For the text-containing cell, return its midpoint in [X, Y] coordinate format. 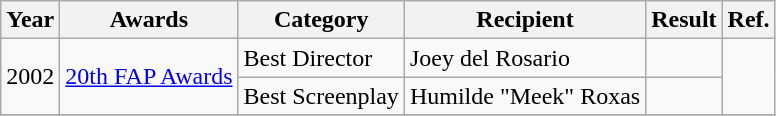
Humilde "Meek" Roxas [524, 96]
Result [684, 20]
Recipient [524, 20]
Ref. [748, 20]
2002 [30, 77]
Year [30, 20]
Joey del Rosario [524, 58]
Category [321, 20]
20th FAP Awards [149, 77]
Best Screenplay [321, 96]
Awards [149, 20]
Best Director [321, 58]
